Pinpoint the cell where the given text exists, returning its [X, Y] midpoint coordinate. 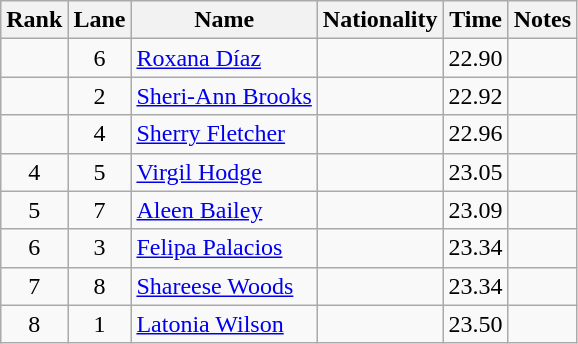
Rank [34, 20]
Name [224, 20]
Shareese Woods [224, 286]
23.50 [476, 324]
Latonia Wilson [224, 324]
22.96 [476, 134]
22.92 [476, 96]
3 [100, 248]
Time [476, 20]
1 [100, 324]
Sheri-Ann Brooks [224, 96]
Virgil Hodge [224, 172]
Nationality [380, 20]
Notes [542, 20]
23.09 [476, 210]
Lane [100, 20]
Felipa Palacios [224, 248]
Roxana Díaz [224, 58]
2 [100, 96]
22.90 [476, 58]
Sherry Fletcher [224, 134]
23.05 [476, 172]
Aleen Bailey [224, 210]
